Provide the [x, y] coordinate of the cell's center where the given text is located.  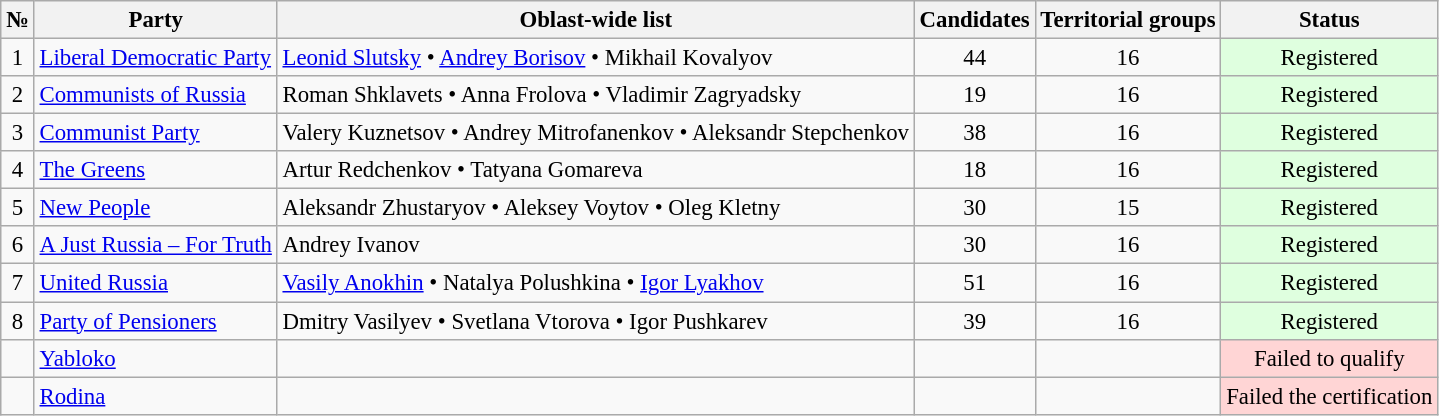
7 [18, 283]
6 [18, 245]
51 [974, 283]
Vasily Anokhin • Natalya Polushkina • Igor Lyakhov [596, 283]
Liberal Democratic Party [156, 58]
39 [974, 321]
Candidates [974, 20]
Aleksandr Zhustaryov • Aleksey Voytov • Oleg Kletny [596, 208]
Oblast-wide list [596, 20]
8 [18, 321]
1 [18, 58]
19 [974, 95]
Failed the certification [1330, 396]
№ [18, 20]
Status [1330, 20]
3 [18, 133]
5 [18, 208]
Roman Shklavets • Anna Frolova • Vladimir Zagryadsky [596, 95]
Leonid Slutsky • Andrey Borisov • Mikhail Kovalyov [596, 58]
Communist Party [156, 133]
A Just Russia – For Truth [156, 245]
Territorial groups [1128, 20]
44 [974, 58]
18 [974, 170]
38 [974, 133]
Dmitry Vasilyev • Svetlana Vtorova • Igor Pushkarev [596, 321]
Valery Kuznetsov • Andrey Mitrofanenkov • Aleksandr Stepchenkov [596, 133]
Rodina [156, 396]
Failed to qualify [1330, 358]
United Russia [156, 283]
4 [18, 170]
The Greens [156, 170]
2 [18, 95]
Party [156, 20]
Communists of Russia [156, 95]
New People [156, 208]
Yabloko [156, 358]
Party of Pensioners [156, 321]
15 [1128, 208]
Andrey Ivanov [596, 245]
Artur Redchenkov • Tatyana Gomareva [596, 170]
